Determine the [x, y] coordinate at the center of the cell enclosing the given text.  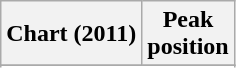
Peakposition [188, 34]
Chart (2011) [72, 34]
